Return the [x, y] coordinate for the center point of the cell that contains the specified text.  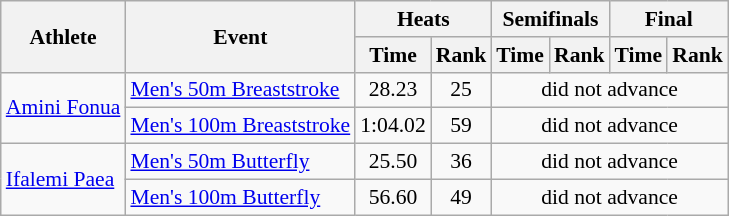
Event [240, 36]
1:04.02 [392, 126]
Athlete [64, 36]
25.50 [392, 162]
Ifalemi Paea [64, 180]
Final [669, 19]
Heats [423, 19]
36 [462, 162]
Men's 50m Breaststroke [240, 90]
Semifinals [550, 19]
59 [462, 126]
Men's 50m Butterfly [240, 162]
Amini Fonua [64, 108]
56.60 [392, 197]
49 [462, 197]
Men's 100m Butterfly [240, 197]
28.23 [392, 90]
Men's 100m Breaststroke [240, 126]
25 [462, 90]
